Find where the given text appears and provide that cell's center as [X, Y] coordinate. 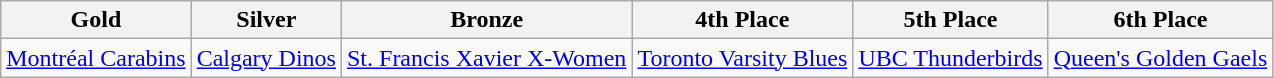
Silver [266, 20]
Toronto Varsity Blues [742, 58]
Queen's Golden Gaels [1160, 58]
Bronze [486, 20]
Calgary Dinos [266, 58]
5th Place [950, 20]
UBC Thunderbirds [950, 58]
Montréal Carabins [96, 58]
Gold [96, 20]
4th Place [742, 20]
St. Francis Xavier X-Women [486, 58]
6th Place [1160, 20]
